From the cell containing the given text, extract its center point as [x, y] coordinate. 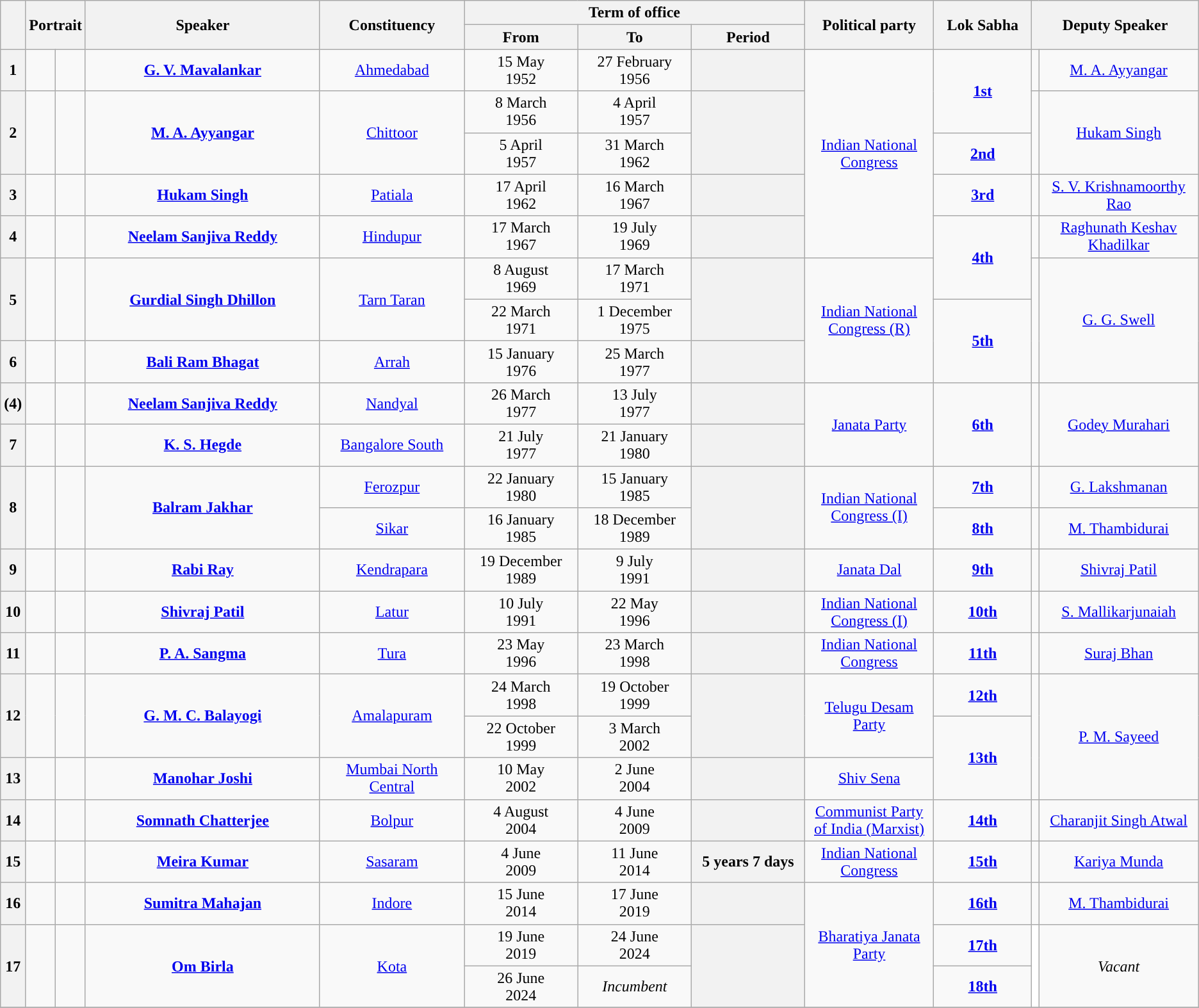
18 December1989 [635, 529]
17 June2019 [635, 903]
14 [13, 820]
Janata Party [869, 424]
19 October1999 [635, 695]
Latur [392, 612]
Meira Kumar [202, 862]
13th [983, 758]
G. V. Mavalankar [202, 70]
16th [983, 903]
18th [983, 986]
G. Lakshmanan [1118, 487]
16 January1985 [521, 529]
7 [13, 444]
14th [983, 820]
23 March1998 [635, 653]
24 June2024 [635, 945]
Arrah [392, 361]
Ahmedabad [392, 70]
Speaker [202, 25]
1 [13, 70]
5th [983, 341]
10 [13, 612]
Sasaram [392, 862]
Indian National Congress (R) [869, 320]
Suraj Bhan [1118, 653]
4 April1957 [635, 111]
G. M. C. Balayogi [202, 716]
S. V. Krishnamoorthy Rao [1118, 195]
12th [983, 695]
Telugu Desam Party [869, 716]
4 [13, 237]
Amalapuram [392, 716]
4 August2004 [521, 820]
16 [13, 903]
9th [983, 570]
6th [983, 424]
1st [983, 91]
11 June2014 [635, 862]
25 March1977 [635, 361]
22 October1999 [521, 736]
9 [13, 570]
Bharatiya Janata Party [869, 945]
K. S. Hegde [202, 444]
2 June2004 [635, 779]
Shiv Sena [869, 779]
11 [13, 653]
21 July1977 [521, 444]
10 July1991 [521, 612]
17 March1967 [521, 237]
Kariya Munda [1118, 862]
Constituency [392, 25]
3rd [983, 195]
19 June2019 [521, 945]
8 August1969 [521, 278]
G. G. Swell [1118, 320]
Period [748, 37]
17th [983, 945]
Lok Sabha [983, 25]
26 June2024 [521, 986]
26 March1977 [521, 403]
15th [983, 862]
22 May1996 [635, 612]
Sikar [392, 529]
12 [13, 716]
Incumbent [635, 986]
31 March1962 [635, 154]
Charanjit Singh Atwal [1118, 820]
Patiala [392, 195]
8 [13, 508]
15 May1952 [521, 70]
Janata Dal [869, 570]
Nandyal [392, 403]
Sumitra Mahajan [202, 903]
22 January1980 [521, 487]
P. A. Sangma [202, 653]
13 [13, 779]
3 March2002 [635, 736]
S. Mallikarjunaiah [1118, 612]
Tura [392, 653]
3 [13, 195]
17 March1971 [635, 278]
Vacant [1118, 966]
27 February1956 [635, 70]
Tarn Taran [392, 299]
11th [983, 653]
19 July1969 [635, 237]
Hindupur [392, 237]
Chittoor [392, 133]
Term of office [635, 13]
Mumbai North Central [392, 779]
8th [983, 529]
5 years 7 days [748, 862]
2 [13, 133]
Political party [869, 25]
17 [13, 966]
Deputy Speaker [1115, 25]
15 January1976 [521, 361]
17 April1962 [521, 195]
6 [13, 361]
Godey Murahari [1118, 424]
5 April1957 [521, 154]
Communist Party of India (Marxist) [869, 820]
Somnath Chatterjee [202, 820]
From [521, 37]
Bolpur [392, 820]
10 May2002 [521, 779]
To [635, 37]
Gurdial Singh Dhillon [202, 299]
Rabi Ray [202, 570]
9 July1991 [635, 570]
Indore [392, 903]
Manohar Joshi [202, 779]
Bangalore South [392, 444]
(4) [13, 403]
19 December1989 [521, 570]
Balram Jakhar [202, 508]
8 March1956 [521, 111]
15 January1985 [635, 487]
Kota [392, 966]
15 June2014 [521, 903]
4th [983, 257]
Raghunath Keshav Khadilkar [1118, 237]
7th [983, 487]
21 January1980 [635, 444]
Om Birla [202, 966]
P. M. Sayeed [1118, 736]
1 December1975 [635, 320]
13 July1977 [635, 403]
Bali Ram Bhagat [202, 361]
5 [13, 299]
2nd [983, 154]
Ferozpur [392, 487]
22 March1971 [521, 320]
10th [983, 612]
16 March1967 [635, 195]
23 May1996 [521, 653]
Portrait [56, 25]
24 March1998 [521, 695]
15 [13, 862]
Kendrapara [392, 570]
